Search for the cell housing the specified text and yield its [x, y] center coordinate. 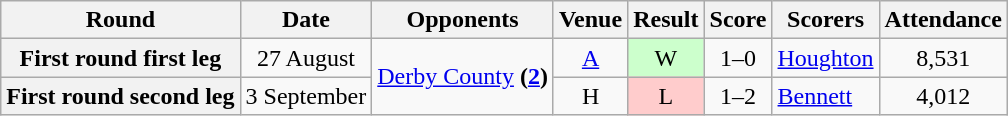
Date [306, 20]
Attendance [943, 20]
4,012 [943, 96]
Venue [590, 20]
A [590, 58]
First round second leg [120, 96]
H [590, 96]
Round [120, 20]
3 September [306, 96]
8,531 [943, 58]
Scorers [826, 20]
Score [738, 20]
Houghton [826, 58]
W [666, 58]
27 August [306, 58]
Result [666, 20]
Opponents [463, 20]
First round first leg [120, 58]
1–2 [738, 96]
Bennett [826, 96]
1–0 [738, 58]
L [666, 96]
Derby County (2) [463, 77]
